Provide the (x, y) coordinate of the cell's center where the given text is located.  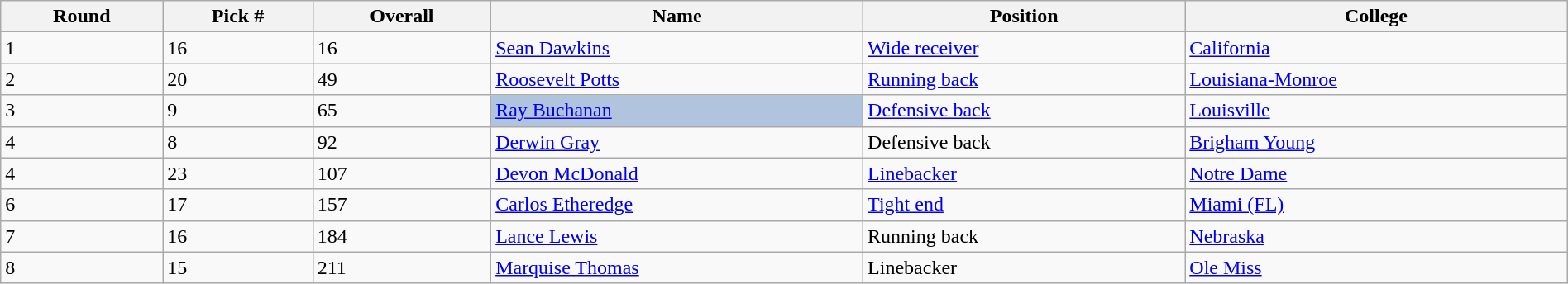
211 (402, 267)
Roosevelt Potts (677, 79)
92 (402, 142)
6 (82, 205)
Overall (402, 17)
65 (402, 111)
California (1376, 48)
Position (1024, 17)
Sean Dawkins (677, 48)
157 (402, 205)
3 (82, 111)
20 (238, 79)
23 (238, 173)
9 (238, 111)
Brigham Young (1376, 142)
17 (238, 205)
Marquise Thomas (677, 267)
Wide receiver (1024, 48)
Derwin Gray (677, 142)
Devon McDonald (677, 173)
Louisiana-Monroe (1376, 79)
2 (82, 79)
College (1376, 17)
7 (82, 236)
Lance Lewis (677, 236)
1 (82, 48)
Tight end (1024, 205)
Round (82, 17)
Name (677, 17)
107 (402, 173)
Ole Miss (1376, 267)
Pick # (238, 17)
Nebraska (1376, 236)
15 (238, 267)
Carlos Etheredge (677, 205)
Ray Buchanan (677, 111)
49 (402, 79)
184 (402, 236)
Notre Dame (1376, 173)
Louisville (1376, 111)
Miami (FL) (1376, 205)
